Find where the given text appears and provide that cell's center as [X, Y] coordinate. 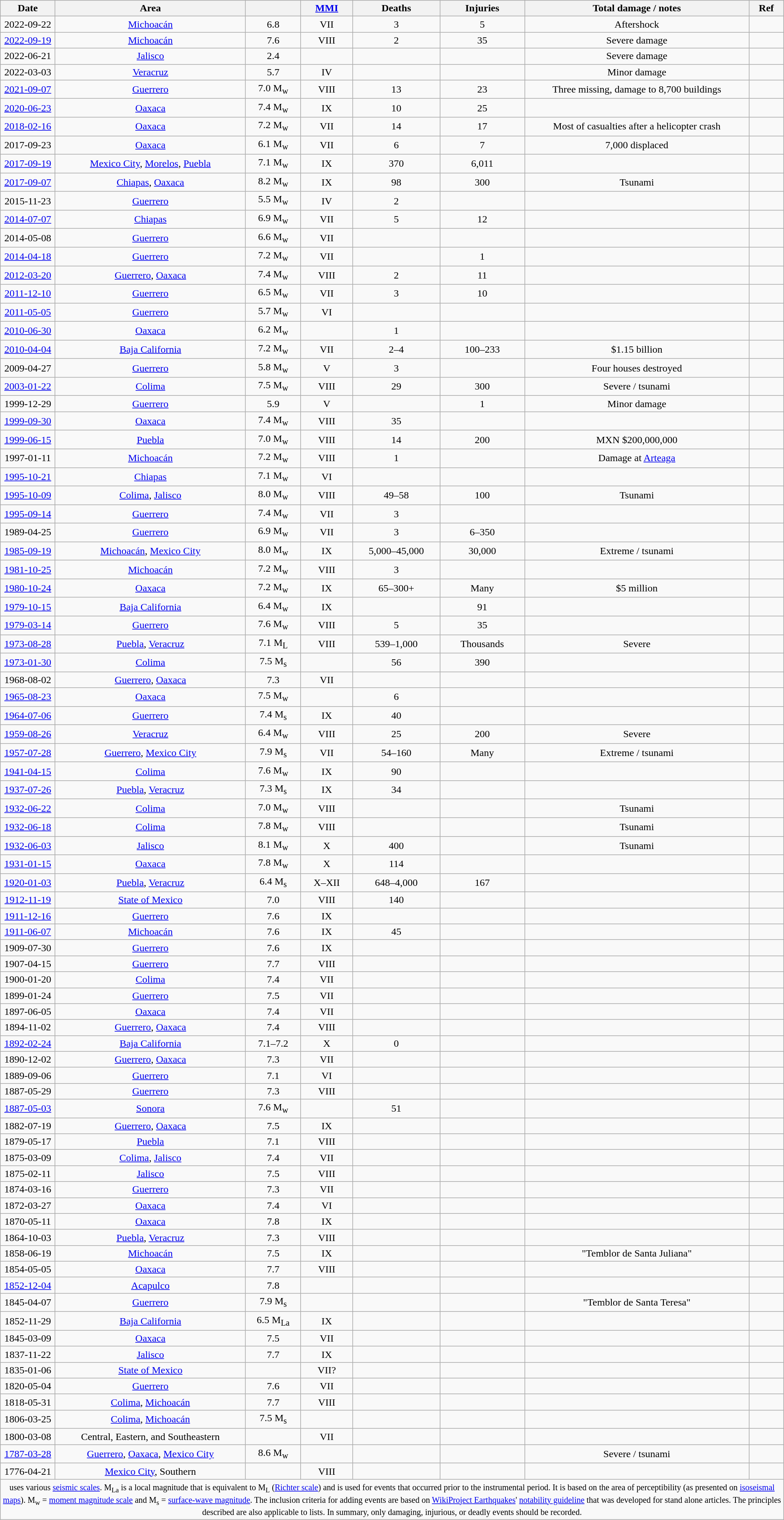
2.4 [273, 56]
2022-03-03 [28, 72]
1889-09-06 [28, 1075]
1932-06-18 [28, 827]
1852-12-04 [28, 1285]
167 [482, 883]
1776-04-21 [28, 1471]
5.8 Mw [273, 368]
98 [396, 182]
1957-07-28 [28, 753]
6.6 Mw [273, 238]
1835-01-06 [28, 1370]
Sonora [151, 1108]
7.3 Ms [273, 790]
1999-12-29 [28, 404]
Mexico City, Morelos, Puebla [151, 163]
1912-11-19 [28, 900]
370 [396, 163]
1959-08-26 [28, 734]
1964-07-06 [28, 715]
7 [482, 145]
VII? [327, 1370]
539–1,000 [396, 644]
90 [396, 771]
1979-10-15 [28, 606]
2011-05-05 [28, 312]
1911-12-16 [28, 916]
2022-06-21 [28, 56]
X–XII [327, 883]
51 [396, 1108]
1875-02-11 [28, 1174]
1981-10-25 [28, 570]
1995-10-21 [28, 477]
1845-03-09 [28, 1338]
Guerrero, Oaxaca, Mexico City [151, 1454]
1999-09-30 [28, 421]
1890-12-02 [28, 1059]
7,000 displaced [637, 145]
1997-01-11 [28, 458]
1973-08-28 [28, 644]
400 [396, 846]
1968-08-02 [28, 680]
1899-01-24 [28, 996]
2014-05-08 [28, 238]
1937-07-26 [28, 790]
1920-01-03 [28, 883]
Aftershock [637, 24]
40 [396, 715]
1787-03-28 [28, 1454]
5.5 Mw [273, 201]
2018-02-16 [28, 126]
8.6 Mw [273, 1454]
$5 million [637, 588]
1907-04-15 [28, 964]
1909-07-30 [28, 948]
2014-07-07 [28, 219]
6.8 [273, 24]
390 [482, 662]
30,000 [482, 551]
8.1 Mw [273, 846]
Chiapas, Oaxaca [151, 182]
1897-06-05 [28, 1012]
1820-05-04 [28, 1386]
648–4,000 [396, 883]
1818-05-31 [28, 1402]
MMI [327, 8]
Ref [766, 8]
7.4 Ms [273, 715]
2011-12-10 [28, 294]
1800-03-08 [28, 1437]
1973-01-30 [28, 662]
Three missing, damage to 8,700 buildings [637, 89]
Deaths [396, 8]
1887-05-03 [28, 1108]
6.5 Mw [273, 294]
2021-09-07 [28, 89]
54–160 [396, 753]
Acapulco [151, 1285]
23 [482, 89]
1979-03-14 [28, 625]
6.4 Ms [273, 883]
1887-05-29 [28, 1091]
1900-01-20 [28, 980]
2015-11-23 [28, 201]
1874-03-16 [28, 1190]
7.1–7.2 [273, 1043]
13 [396, 89]
Central, Eastern, and Southeastern [151, 1437]
1845-04-07 [28, 1302]
45 [396, 932]
2012-03-20 [28, 275]
$1.15 billion [637, 349]
11 [482, 275]
Four houses destroyed [637, 368]
7.0 [273, 900]
1894-11-02 [28, 1027]
"Temblor de Santa Juliana" [637, 1253]
49–58 [396, 495]
140 [396, 900]
6.2 Mw [273, 331]
1837-11-22 [28, 1354]
1995-09-14 [28, 514]
1965-08-23 [28, 697]
1911-06-07 [28, 932]
5.9 [273, 404]
1872-03-27 [28, 1205]
2020-06-23 [28, 108]
6.5 MLa [273, 1321]
1999-06-15 [28, 439]
2022-09-19 [28, 40]
Mexico City, Southern [151, 1471]
0 [396, 1043]
56 [396, 662]
1980-10-24 [28, 588]
Injuries [482, 8]
34 [396, 790]
5.7 Mw [273, 312]
12 [482, 219]
Damage at Arteaga [637, 458]
Date [28, 8]
7.1 ML [273, 644]
1806-03-25 [28, 1419]
5.7 [273, 72]
1985-09-19 [28, 551]
2009-04-27 [28, 368]
1852-11-29 [28, 1321]
1995-10-09 [28, 495]
2017-09-23 [28, 145]
2010-04-04 [28, 349]
1864-10-03 [28, 1237]
2017-09-07 [28, 182]
65–300+ [396, 588]
1882-07-19 [28, 1126]
2003-01-22 [28, 387]
6,011 [482, 163]
1931-01-15 [28, 864]
Thousands [482, 644]
2010-06-30 [28, 331]
2017-09-19 [28, 163]
1941-04-15 [28, 771]
1879-05-17 [28, 1142]
114 [396, 864]
1875-03-09 [28, 1158]
5,000–45,000 [396, 551]
2–4 [396, 349]
91 [482, 606]
6–350 [482, 532]
17 [482, 126]
1870-05-11 [28, 1221]
1854-05-05 [28, 1269]
MXN $200,000,000 [637, 439]
2014-04-18 [28, 256]
1892-02-24 [28, 1043]
Total damage / notes [637, 8]
100 [482, 495]
1932-06-03 [28, 846]
2022-09-22 [28, 24]
Area [151, 8]
1932-06-22 [28, 808]
Guerrero, Mexico City [151, 753]
1858-06-19 [28, 1253]
6.1 Mw [273, 145]
100–233 [482, 349]
8.2 Mw [273, 182]
29 [396, 387]
Most of casualties after a helicopter crash [637, 126]
Michoacán, Mexico City [151, 551]
"Temblor de Santa Teresa" [637, 1302]
1989-04-25 [28, 532]
